Detect which cell encompasses the target text, then output its (x, y) center coordinate. 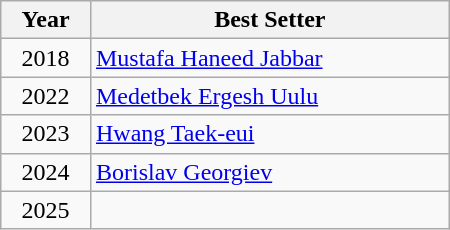
Medetbek Ergesh Uulu (270, 96)
2023 (46, 134)
2024 (46, 172)
Mustafa Haneed Jabbar (270, 58)
Year (46, 20)
2022 (46, 96)
Hwang Taek-eui (270, 134)
2018 (46, 58)
Best Setter (270, 20)
Borislav Georgiev (270, 172)
2025 (46, 210)
